Extract the (x, y) coordinate from the center of the cell holding the provided text.  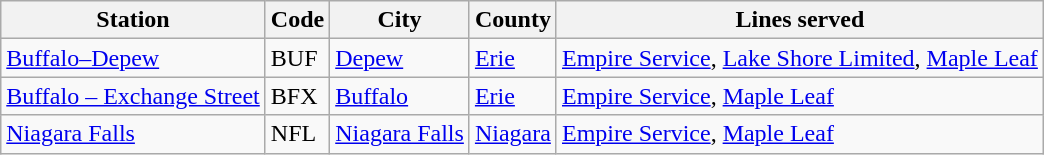
Niagara (512, 134)
County (512, 20)
Code (297, 20)
Depew (400, 58)
BUF (297, 58)
Buffalo (400, 96)
Buffalo–Depew (134, 58)
BFX (297, 96)
NFL (297, 134)
Empire Service, Lake Shore Limited, Maple Leaf (800, 58)
City (400, 20)
Station (134, 20)
Buffalo – Exchange Street (134, 96)
Lines served (800, 20)
